Capture the cell that displays the provided text and extract its (x, y) central coordinate. 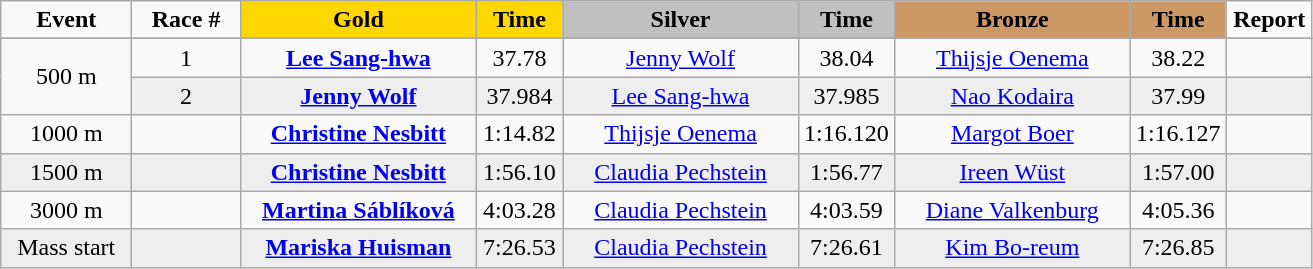
Kim Bo-reum (1012, 248)
Report (1269, 20)
Mass start (66, 248)
Ireen Wüst (1012, 172)
1500 m (66, 172)
1 (186, 58)
38.04 (847, 58)
Event (66, 20)
4:03.28 (519, 210)
Bronze (1012, 20)
1:56.10 (519, 172)
4:05.36 (1178, 210)
37.78 (519, 58)
2 (186, 96)
1:16.127 (1178, 134)
4:03.59 (847, 210)
1000 m (66, 134)
Nao Kodaira (1012, 96)
1:14.82 (519, 134)
1:16.120 (847, 134)
Race # (186, 20)
7:26.61 (847, 248)
1:56.77 (847, 172)
37.984 (519, 96)
37.99 (1178, 96)
37.985 (847, 96)
Silver (680, 20)
Diane Valkenburg (1012, 210)
7:26.85 (1178, 248)
Martina Sáblíková (358, 210)
500 m (66, 77)
Margot Boer (1012, 134)
7:26.53 (519, 248)
Gold (358, 20)
38.22 (1178, 58)
1:57.00 (1178, 172)
Mariska Huisman (358, 248)
3000 m (66, 210)
